Scan for the cell matching the given text and deliver its [X, Y] coordinate at center. 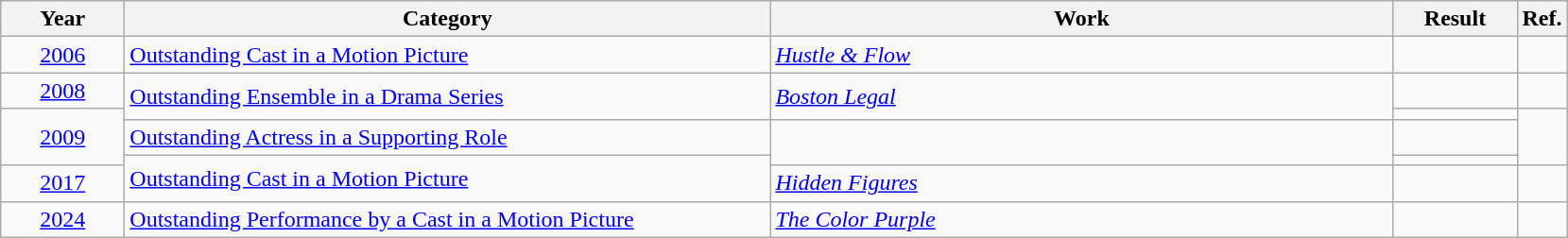
Work [1081, 19]
Outstanding Ensemble in a Drama Series [448, 96]
Hidden Figures [1081, 183]
Year [62, 19]
Ref. [1542, 19]
2017 [62, 183]
Outstanding Performance by a Cast in a Motion Picture [448, 219]
2009 [62, 137]
Result [1456, 19]
2006 [62, 55]
Outstanding Actress in a Supporting Role [448, 137]
Hustle & Flow [1081, 55]
The Color Purple [1081, 219]
Category [448, 19]
2008 [62, 91]
Boston Legal [1081, 96]
2024 [62, 219]
